For the text-containing cell, return its midpoint in [X, Y] coordinate format. 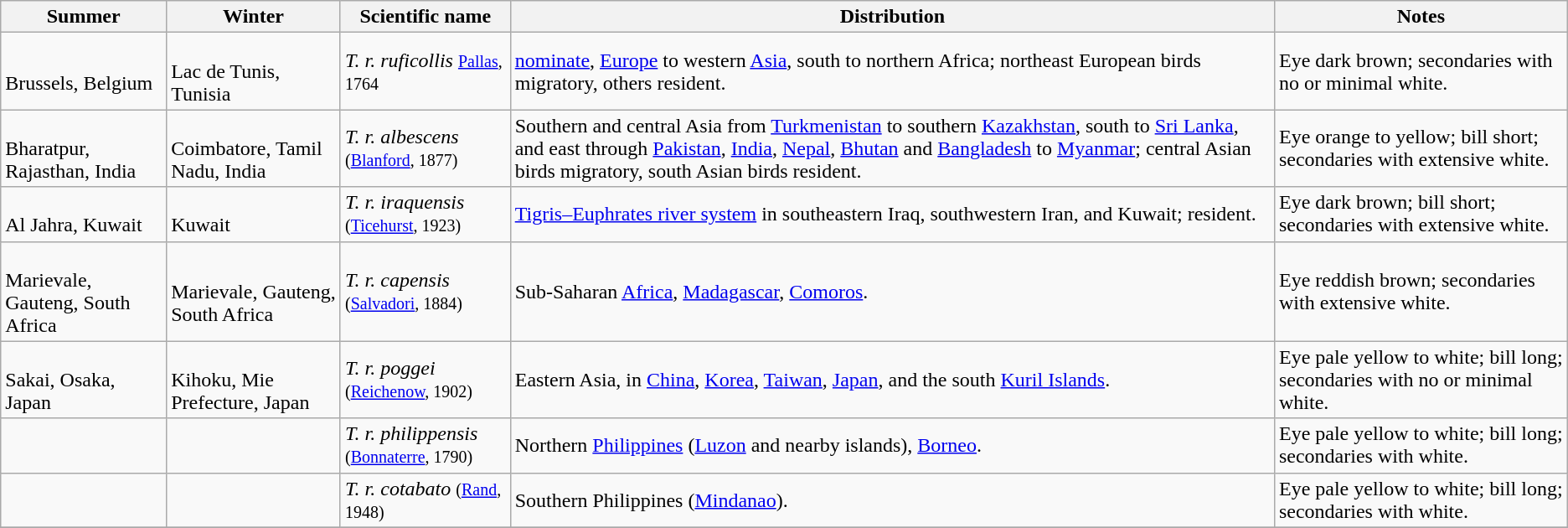
T. r. cotabato (Rand, 1948) [426, 500]
Eye pale yellow to white; bill long; secondaries with no or minimal white. [1421, 380]
Sub-Saharan Africa, Madagascar, Comoros. [892, 292]
T. r. ruficollis Pallas, 1764 [426, 71]
T. r. capensis (Salvadori, 1884) [426, 292]
T. r. philippensis (Bonnaterre, 1790) [426, 446]
Eye dark brown; secondaries with no or minimal white. [1421, 71]
T. r. iraquensis (Ticehurst, 1923) [426, 215]
Winter [254, 17]
Brussels, Belgium [84, 71]
Eastern Asia, in China, Korea, Taiwan, Japan, and the south Kuril Islands. [892, 380]
Eye orange to yellow; bill short; secondaries with extensive white. [1421, 148]
Northern Philippines (Luzon and nearby islands), Borneo. [892, 446]
Kihoku, Mie Prefecture, Japan [254, 380]
Eye reddish brown; secondaries with extensive white. [1421, 292]
Southern Philippines (Mindanao). [892, 500]
T. r. albescens (Blanford, 1877) [426, 148]
Notes [1421, 17]
T. r. poggei (Reichenow, 1902) [426, 380]
Coimbatore, Tamil Nadu, India [254, 148]
nominate, Europe to western Asia, south to northern Africa; northeast European birds migratory, others resident. [892, 71]
Distribution [892, 17]
Al Jahra, Kuwait [84, 215]
Sakai, Osaka, Japan [84, 380]
Bharatpur, Rajasthan, India [84, 148]
Eye dark brown; bill short; secondaries with extensive white. [1421, 215]
Lac de Tunis, Tunisia [254, 71]
Summer [84, 17]
Kuwait [254, 215]
Tigris–Euphrates river system in southeastern Iraq, southwestern Iran, and Kuwait; resident. [892, 215]
Scientific name [426, 17]
